Pinpoint the cell where the given text exists, returning its [x, y] midpoint coordinate. 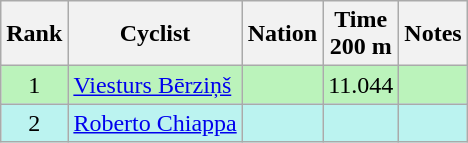
Time200 m [361, 34]
2 [34, 123]
Roberto Chiappa [155, 123]
Viesturs Bērziņš [155, 85]
11.044 [361, 85]
Cyclist [155, 34]
Rank [34, 34]
1 [34, 85]
Notes [433, 34]
Nation [282, 34]
